Locate the cell with the specified text and output its (x, y) center coordinate. 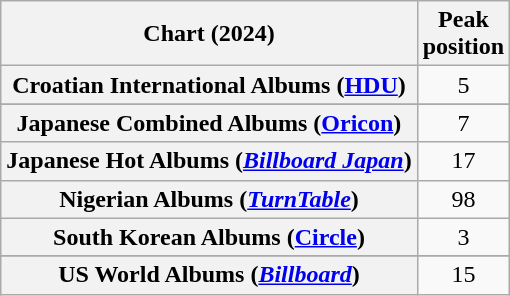
Nigerian Albums (TurnTable) (209, 199)
98 (463, 199)
7 (463, 123)
South Korean Albums (Circle) (209, 237)
17 (463, 161)
US World Albums (Billboard) (209, 275)
Chart (2024) (209, 34)
5 (463, 85)
15 (463, 275)
Japanese Hot Albums (Billboard Japan) (209, 161)
Japanese Combined Albums (Oricon) (209, 123)
3 (463, 237)
Croatian International Albums (HDU) (209, 85)
Peakposition (463, 34)
